Provide the [X, Y] coordinate of the cell's center where the given text is located.  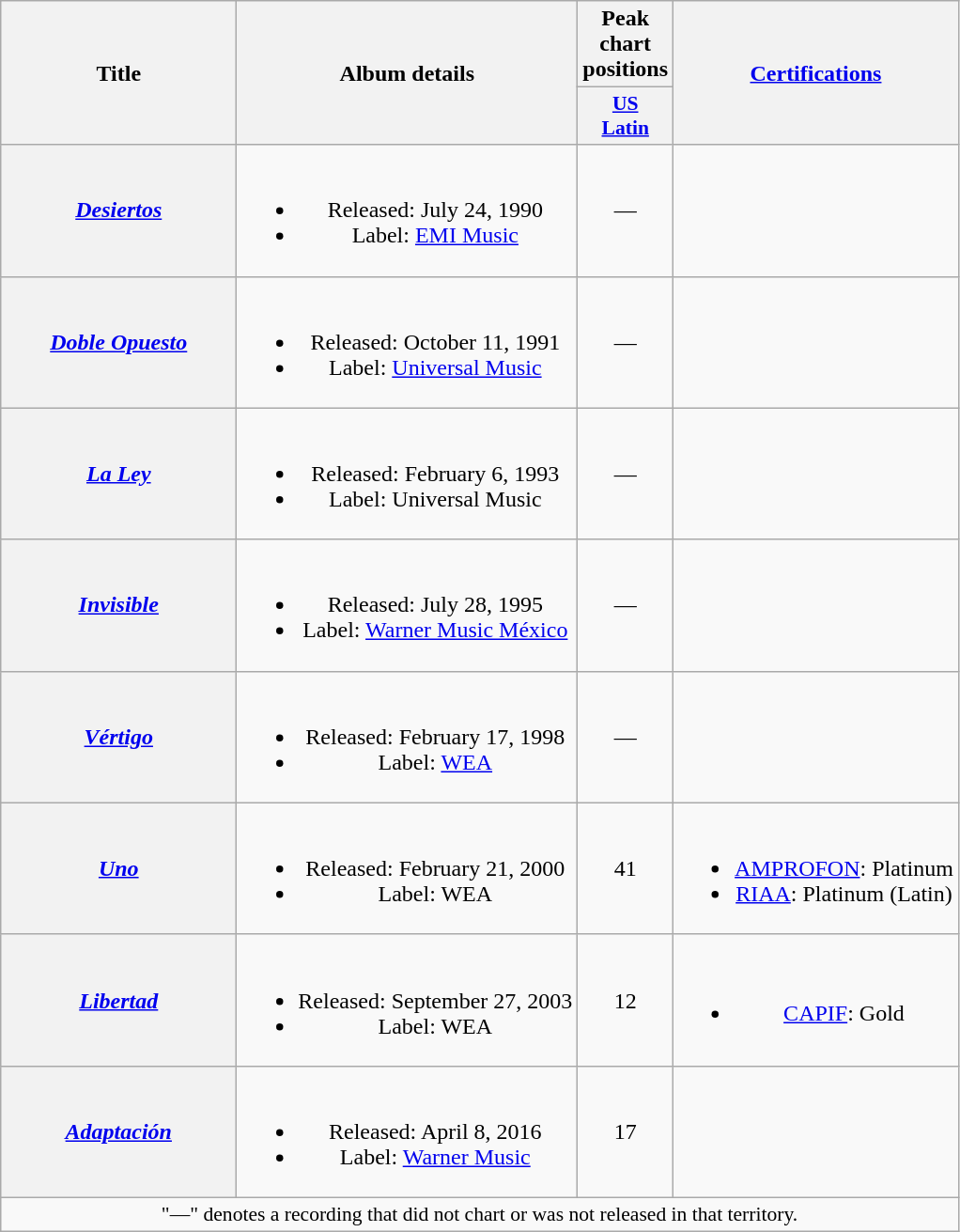
Desiertos [118, 211]
AMPROFON: PlatinumRIAA: Platinum (Latin) [816, 868]
Released: February 6, 1993Label: Universal Music [408, 474]
Released: September 27, 2003Label: WEA [408, 1000]
Released: October 11, 1991Label: Universal Music [408, 342]
Released: July 24, 1990Label: EMI Music [408, 211]
Libertad [118, 1000]
USLatin [626, 117]
Doble Opuesto [118, 342]
12 [626, 1000]
La Ley [118, 474]
Title [118, 73]
Peak chart positions [626, 44]
Invisible [118, 605]
Released: February 21, 2000Label: WEA [408, 868]
Adaptación [118, 1131]
Released: April 8, 2016Label: Warner Music [408, 1131]
17 [626, 1131]
41 [626, 868]
Released: February 17, 1998Label: WEA [408, 737]
Album details [408, 73]
Released: July 28, 1995Label: Warner Music México [408, 605]
Certifications [816, 73]
"—" denotes a recording that did not chart or was not released in that territory. [480, 1214]
CAPIF: Gold [816, 1000]
Vértigo [118, 737]
Uno [118, 868]
